Locate the cell with the specified text and output its (x, y) center coordinate. 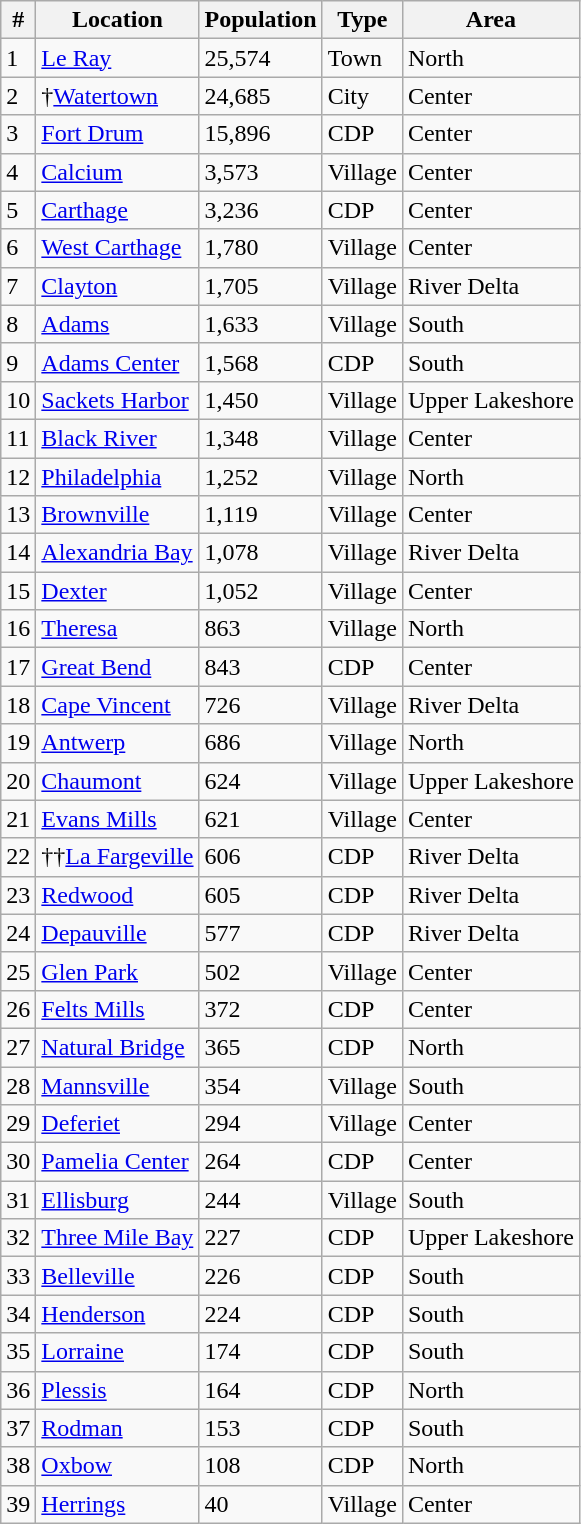
Type (362, 20)
31 (18, 1200)
19 (18, 743)
174 (260, 1352)
Adams Center (118, 362)
25 (18, 971)
West Carthage (118, 248)
Plessis (118, 1390)
Deferiet (118, 1124)
Dexter (118, 591)
6 (18, 248)
605 (260, 895)
Sackets Harbor (118, 400)
22 (18, 857)
1,348 (260, 438)
Glen Park (118, 971)
Population (260, 20)
12 (18, 477)
15,896 (260, 134)
108 (260, 1466)
Town (362, 58)
8 (18, 324)
25,574 (260, 58)
Natural Bridge (118, 1047)
24,685 (260, 96)
21 (18, 819)
Black River (118, 438)
37 (18, 1428)
Carthage (118, 210)
227 (260, 1238)
Rodman (118, 1428)
244 (260, 1200)
7 (18, 286)
Chaumont (118, 781)
354 (260, 1085)
1,633 (260, 324)
1,705 (260, 286)
15 (18, 591)
35 (18, 1352)
Theresa (118, 629)
3,573 (260, 172)
224 (260, 1314)
Herrings (118, 1504)
# (18, 20)
863 (260, 629)
38 (18, 1466)
33 (18, 1276)
9 (18, 362)
16 (18, 629)
843 (260, 667)
1,078 (260, 553)
†Watertown (118, 96)
Felts Mills (118, 1009)
Adams (118, 324)
14 (18, 553)
11 (18, 438)
18 (18, 705)
502 (260, 971)
Henderson (118, 1314)
10 (18, 400)
Ellisburg (118, 1200)
686 (260, 743)
621 (260, 819)
365 (260, 1047)
1 (18, 58)
3 (18, 134)
39 (18, 1504)
Alexandria Bay (118, 553)
Area (490, 20)
34 (18, 1314)
30 (18, 1162)
Evans Mills (118, 819)
Oxbow (118, 1466)
294 (260, 1124)
1,119 (260, 515)
164 (260, 1390)
Clayton (118, 286)
Depauville (118, 933)
Brownville (118, 515)
1,780 (260, 248)
Great Bend (118, 667)
Fort Drum (118, 134)
Belleville (118, 1276)
Three Mile Bay (118, 1238)
24 (18, 933)
1,252 (260, 477)
26 (18, 1009)
23 (18, 895)
Redwood (118, 895)
17 (18, 667)
4 (18, 172)
28 (18, 1085)
Calcium (118, 172)
Antwerp (118, 743)
372 (260, 1009)
27 (18, 1047)
1,568 (260, 362)
Le Ray (118, 58)
13 (18, 515)
1,450 (260, 400)
36 (18, 1390)
577 (260, 933)
††La Fargeville (118, 857)
624 (260, 781)
32 (18, 1238)
3,236 (260, 210)
Pamelia Center (118, 1162)
Philadelphia (118, 477)
5 (18, 210)
Mannsville (118, 1085)
20 (18, 781)
226 (260, 1276)
Location (118, 20)
606 (260, 857)
2 (18, 96)
264 (260, 1162)
153 (260, 1428)
726 (260, 705)
Lorraine (118, 1352)
1,052 (260, 591)
29 (18, 1124)
Cape Vincent (118, 705)
40 (260, 1504)
City (362, 96)
